Detect which cell encompasses the target text, then output its (X, Y) center coordinate. 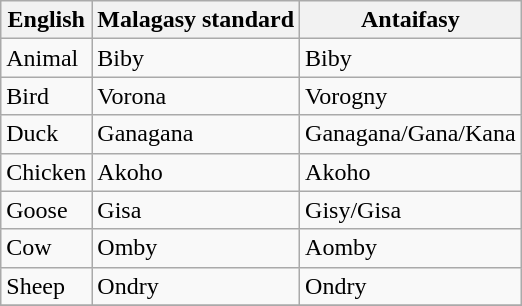
English (46, 20)
Gisa (196, 210)
Sheep (46, 286)
Antaifasy (411, 20)
Vorona (196, 96)
Vorogny (411, 96)
Goose (46, 210)
Cow (46, 248)
Omby (196, 248)
Malagasy standard (196, 20)
Duck (46, 134)
Ganagana/Gana/Kana (411, 134)
Gisy/Gisa (411, 210)
Chicken (46, 172)
Animal (46, 58)
Ganagana (196, 134)
Bird (46, 96)
Aomby (411, 248)
